Determine the [x, y] coordinate at the center of the cell enclosing the given text.  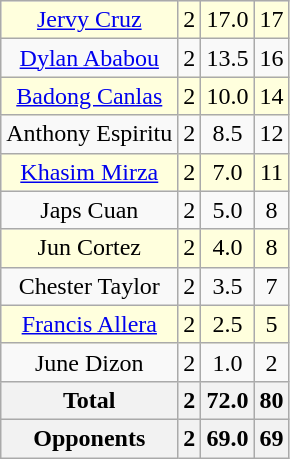
Jun Cortez [90, 248]
13.5 [228, 58]
10.0 [228, 96]
12 [272, 134]
11 [272, 172]
Khasim Mirza [90, 172]
4.0 [228, 248]
69.0 [228, 438]
Opponents [90, 438]
5.0 [228, 210]
69 [272, 438]
17.0 [228, 20]
80 [272, 400]
Francis Allera [90, 324]
Jervy Cruz [90, 20]
17 [272, 20]
Badong Canlas [90, 96]
8.5 [228, 134]
1.0 [228, 362]
5 [272, 324]
7 [272, 286]
Total [90, 400]
June Dizon [90, 362]
7.0 [228, 172]
2.5 [228, 324]
Japs Cuan [90, 210]
3.5 [228, 286]
Dylan Ababou [90, 58]
Anthony Espiritu [90, 134]
16 [272, 58]
Chester Taylor [90, 286]
72.0 [228, 400]
14 [272, 96]
